Locate the cell with the specified text and output its [x, y] center coordinate. 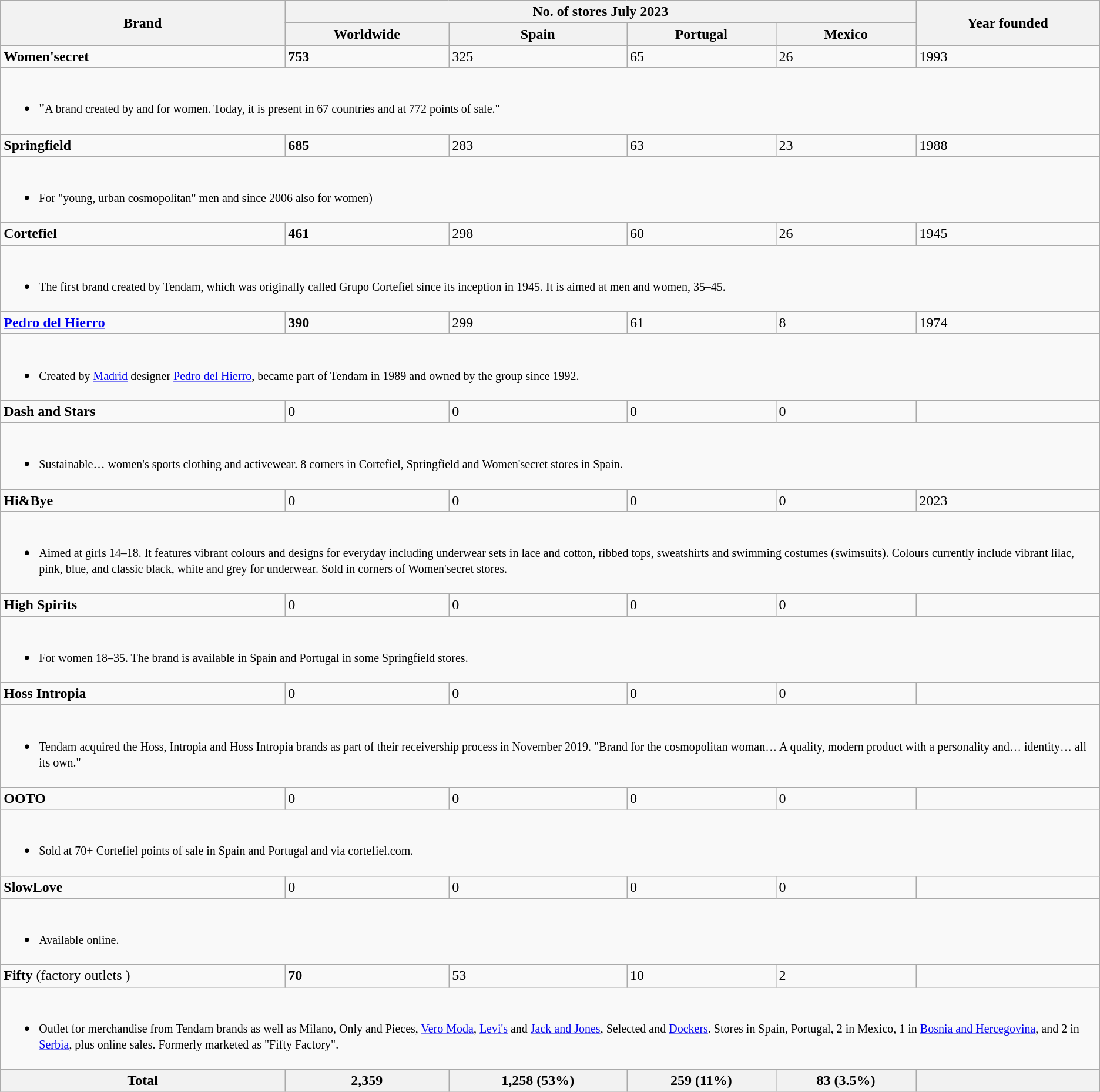
283 [538, 145]
83 (3.5%) [846, 1080]
53 [538, 976]
Dash and Stars [143, 411]
1993 [1008, 56]
70 [367, 976]
10 [702, 976]
259 (11%) [702, 1080]
8 [846, 322]
High Spirits [143, 605]
461 [367, 234]
299 [538, 322]
OOTO [143, 798]
Pedro del Hierro [143, 322]
298 [538, 234]
The first brand created by Tendam, which was originally called Grupo Cortefiel since its inception in 1945. It is aimed at men and women, 35–45. [550, 278]
753 [367, 56]
Hoss Intropia [143, 694]
685 [367, 145]
Created by Madrid designer Pedro del Hierro, became part of Tendam in 1989 and owned by the group since 1992. [550, 367]
63 [702, 145]
Brand [143, 23]
60 [702, 234]
325 [538, 56]
1,258 (53%) [538, 1080]
For "young, urban cosmopolitan" men and since 2006 also for women) [550, 189]
Hi&Bye [143, 500]
No. of stores July 2023 [601, 12]
Worldwide [367, 34]
Spain [538, 34]
Springfield [143, 145]
SlowLove [143, 887]
65 [702, 56]
"A brand created by and for women. Today, it is present in 67 countries and at 772 points of sale." [550, 101]
Available online. [550, 932]
390 [367, 322]
Sustainable… women's sports clothing and activewear. 8 corners in Cortefiel, Springfield and Women'secret stores in Spain. [550, 456]
2,359 [367, 1080]
61 [702, 322]
1974 [1008, 322]
Total [143, 1080]
1988 [1008, 145]
Sold at 70+ Cortefiel points of sale in Spain and Portugal and via cortefiel.com. [550, 842]
Fifty (factory outlets ) [143, 976]
Year founded [1008, 23]
For women 18–35. The brand is available in Spain and Portugal in some Springfield stores. [550, 650]
Women'secret [143, 56]
23 [846, 145]
Mexico [846, 34]
2 [846, 976]
2023 [1008, 500]
Cortefiel [143, 234]
1945 [1008, 234]
Portugal [702, 34]
